Extract the (X, Y) coordinate from the center of the cell holding the provided text.  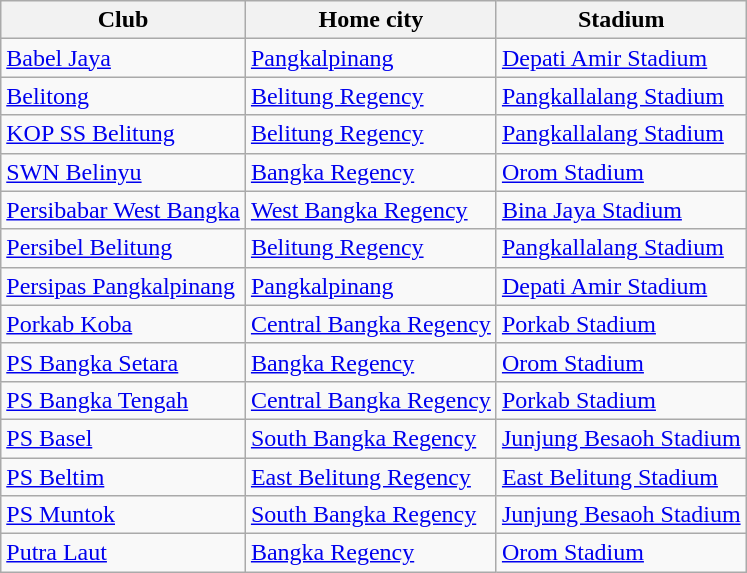
East Belitung Stadium (621, 477)
Persipas Pangkalpinang (124, 286)
Putra Laut (124, 553)
PS Bangka Tengah (124, 400)
PS Muntok (124, 515)
Bina Jaya Stadium (621, 210)
Belitong (124, 96)
East Belitung Regency (370, 477)
PS Basel (124, 438)
Home city (370, 20)
Stadium (621, 20)
PS Beltim (124, 477)
Persibabar West Bangka (124, 210)
Porkab Koba (124, 324)
Club (124, 20)
Persibel Belitung (124, 248)
SWN Belinyu (124, 172)
KOP SS Belitung (124, 134)
West Bangka Regency (370, 210)
Babel Jaya (124, 58)
PS Bangka Setara (124, 362)
